Capture the cell that displays the provided text and extract its [x, y] central coordinate. 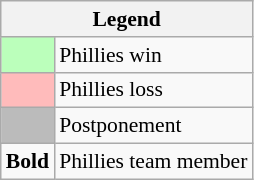
Phillies loss [153, 90]
Postponement [153, 126]
Legend [127, 19]
Phillies win [153, 55]
Phillies team member [153, 162]
Bold [28, 162]
